Find where the given text appears and provide that cell's center as (X, Y) coordinate. 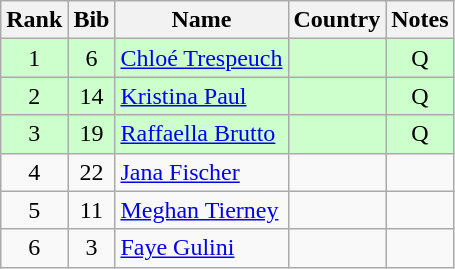
5 (34, 210)
11 (92, 210)
Raffaella Brutto (202, 134)
Bib (92, 20)
2 (34, 96)
Kristina Paul (202, 96)
14 (92, 96)
Notes (420, 20)
Country (337, 20)
1 (34, 58)
Jana Fischer (202, 172)
Chloé Trespeuch (202, 58)
19 (92, 134)
Name (202, 20)
Rank (34, 20)
22 (92, 172)
Meghan Tierney (202, 210)
4 (34, 172)
Faye Gulini (202, 248)
